Return the [X, Y] coordinate for the center point of the cell that contains the specified text.  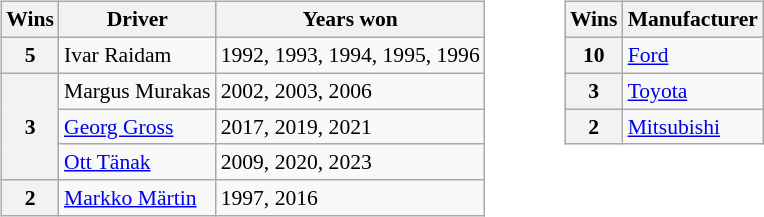
Markko Märtin [138, 198]
5 [30, 55]
Ivar Raidam [138, 55]
Ott Tänak [138, 162]
Manufacturer [693, 20]
1997, 2016 [350, 198]
Toyota [693, 91]
Years won [350, 20]
1992, 1993, 1994, 1995, 1996 [350, 55]
Mitsubishi [693, 127]
2002, 2003, 2006 [350, 91]
2009, 2020, 2023 [350, 162]
Driver [138, 20]
Margus Murakas [138, 91]
10 [594, 55]
2017, 2019, 2021 [350, 127]
Georg Gross [138, 127]
Ford [693, 55]
